Provide the (X, Y) coordinate of the cell's center where the given text is located.  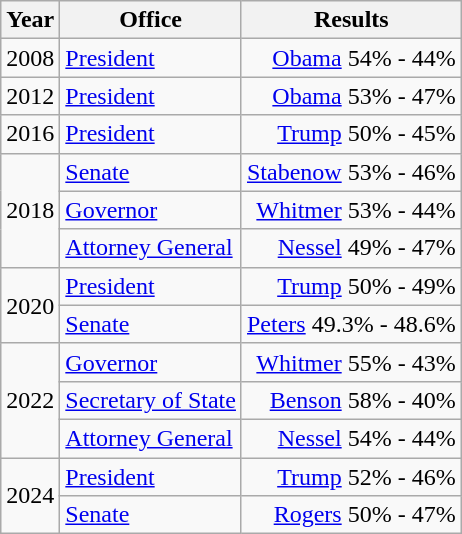
Whitmer 55% - 43% (351, 362)
2008 (30, 58)
Year (30, 20)
2016 (30, 134)
Nessel 54% - 44% (351, 438)
2024 (30, 496)
Peters 49.3% - 48.6% (351, 324)
2022 (30, 400)
2012 (30, 96)
Whitmer 53% - 44% (351, 210)
Stabenow 53% - 46% (351, 172)
Office (151, 20)
2018 (30, 210)
Benson 58% - 40% (351, 400)
Obama 54% - 44% (351, 58)
Trump 50% - 49% (351, 286)
Results (351, 20)
Trump 52% - 46% (351, 477)
Secretary of State (151, 400)
Obama 53% - 47% (351, 96)
Rogers 50% - 47% (351, 515)
Trump 50% - 45% (351, 134)
2020 (30, 305)
Nessel 49% - 47% (351, 248)
